Capture the cell that displays the provided text and extract its (x, y) central coordinate. 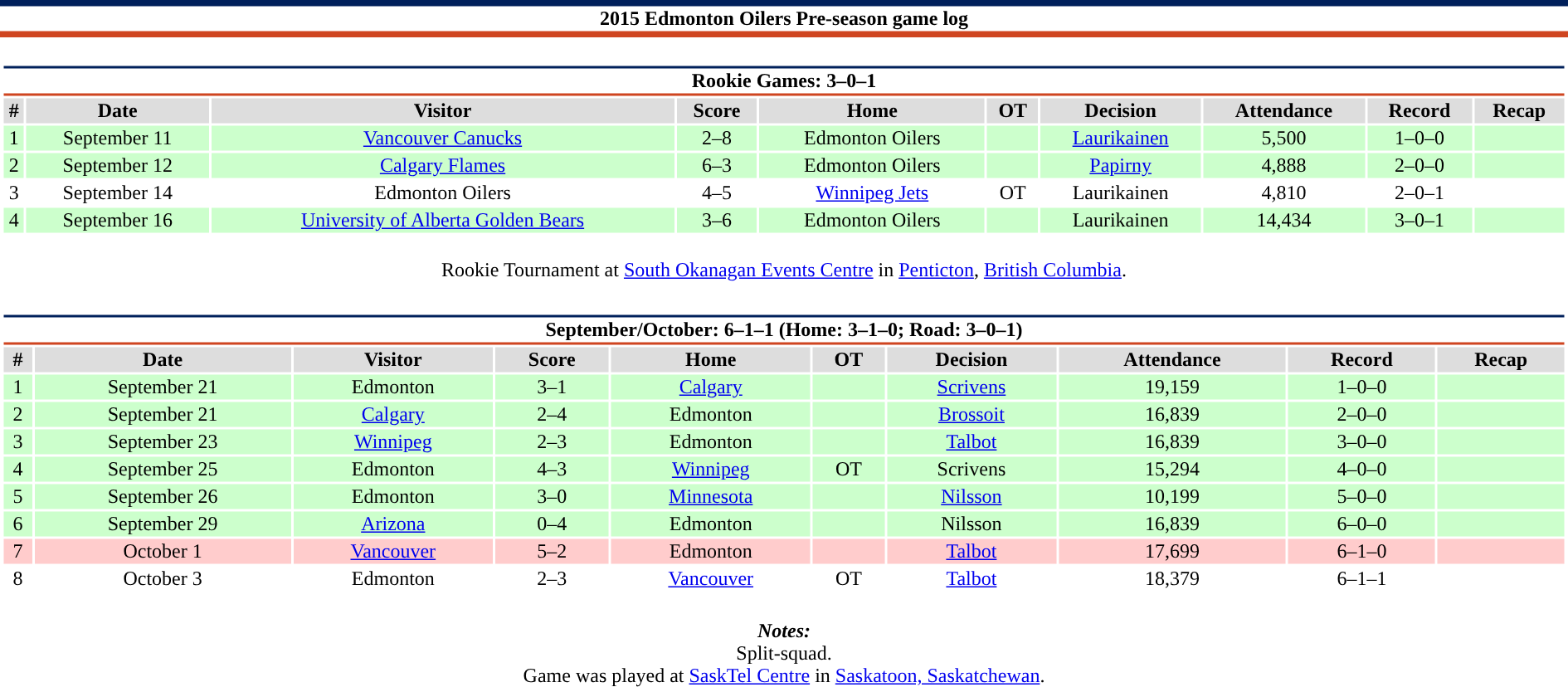
18,379 (1172, 578)
5,500 (1284, 139)
2–4 (552, 414)
Arizona (393, 524)
3–1 (552, 387)
September 23 (163, 442)
3–0 (552, 497)
6–1–1 (1362, 578)
2–8 (717, 139)
September 12 (118, 165)
19,159 (1172, 387)
15,294 (1172, 469)
September 16 (118, 220)
10,199 (1172, 497)
17,699 (1172, 552)
6–3 (717, 165)
5–2 (552, 552)
September 26 (163, 497)
4–5 (717, 193)
4,888 (1284, 165)
2–0–1 (1419, 193)
14,434 (1284, 220)
September 14 (118, 193)
6–0–0 (1362, 524)
5 (17, 497)
September 29 (163, 524)
Minnesota (710, 497)
4–0–0 (1362, 469)
6 (17, 524)
Vancouver Canucks (443, 139)
October 3 (163, 578)
September/October: 6–1–1 (Home: 3–1–0; Road: 3–0–1) (783, 330)
4,810 (1284, 193)
October 1 (163, 552)
Rookie Tournament at South Okanagan Events Centre in Penticton, British Columbia. (783, 259)
Brossoit (971, 414)
Calgary Flames (443, 165)
4–3 (552, 469)
September 25 (163, 469)
3–0–1 (1419, 220)
3–0–0 (1362, 442)
6–1–0 (1362, 552)
8 (17, 578)
2015 Edmonton Oilers Pre-season game log (784, 18)
0–4 (552, 524)
Papirny (1120, 165)
Winnipeg Jets (873, 193)
5–0–0 (1362, 497)
September 11 (118, 139)
Rookie Games: 3–0–1 (783, 81)
7 (17, 552)
3–6 (717, 220)
University of Alberta Golden Bears (443, 220)
